Determine the (X, Y) coordinate at the center of the cell enclosing the given text.  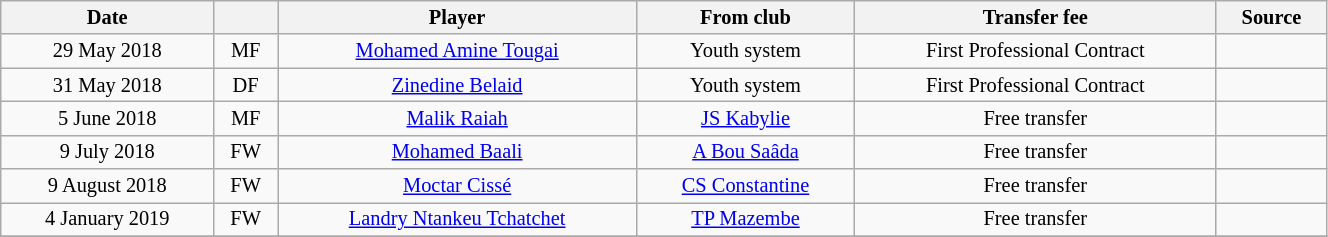
29 May 2018 (108, 51)
JS Kabylie (746, 118)
Malik Raiah (458, 118)
CS Constantine (746, 186)
Mohamed Amine Tougai (458, 51)
5 June 2018 (108, 118)
From club (746, 17)
Moctar Cissé (458, 186)
Source (1271, 17)
Transfer fee (1035, 17)
Landry Ntankeu Tchatchet (458, 219)
4 January 2019 (108, 219)
Zinedine Belaid (458, 85)
TP Mazembe (746, 219)
Date (108, 17)
31 May 2018 (108, 85)
DF (246, 85)
A Bou Saâda (746, 152)
Mohamed Baali (458, 152)
Player (458, 17)
9 August 2018 (108, 186)
9 July 2018 (108, 152)
